Locate the cell with the specified text and output its [x, y] center coordinate. 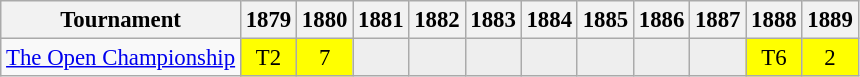
1883 [493, 20]
1889 [830, 20]
1879 [268, 20]
Tournament [121, 20]
T2 [268, 58]
2 [830, 58]
1881 [381, 20]
1885 [605, 20]
1884 [549, 20]
1880 [325, 20]
1888 [774, 20]
1886 [661, 20]
The Open Championship [121, 58]
1882 [437, 20]
1887 [718, 20]
7 [325, 58]
T6 [774, 58]
